Locate the cell with the specified text and output its [x, y] center coordinate. 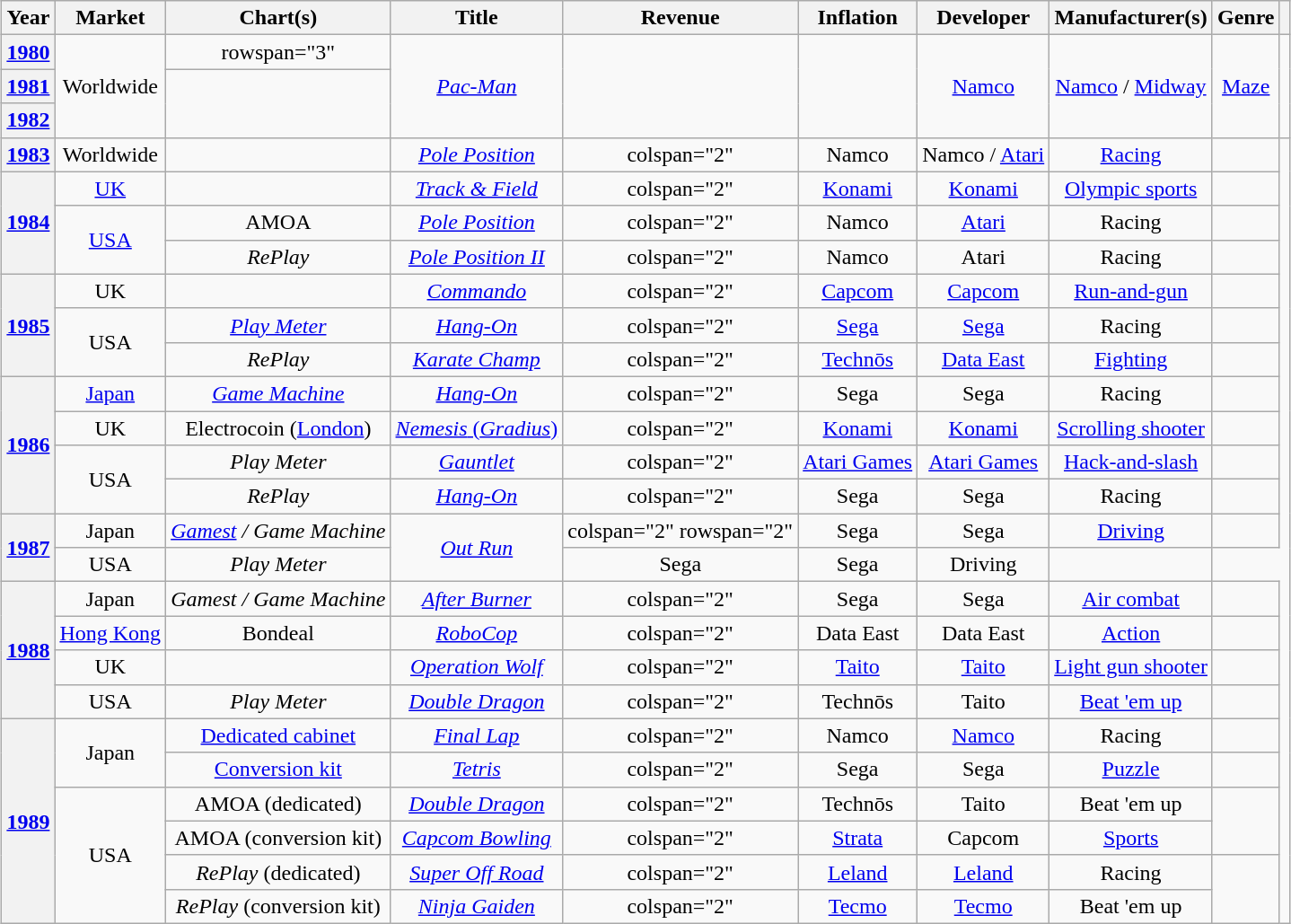
1984 [29, 223]
Final Lap [477, 735]
Strata [858, 838]
Namco / Atari [984, 154]
Manufacturer(s) [1131, 18]
Pole Position II [477, 257]
Sports [1131, 838]
Track & Field [477, 189]
colspan="2" rowspan="2" [681, 531]
Out Run [477, 548]
After Burner [477, 599]
AMOA (conversion kit) [278, 838]
Light gun shooter [1131, 667]
1988 [29, 650]
Puzzle [1131, 770]
Nemesis (Gradius) [477, 428]
Conversion kit [278, 770]
1980 [29, 52]
Capcom Bowling [477, 838]
Game Machine [278, 393]
Super Off Road [477, 872]
Commando [477, 291]
1985 [29, 325]
RePlay (conversion kit) [278, 906]
Dedicated cabinet [278, 735]
Pac-Man [477, 86]
1983 [29, 154]
Fighting [1131, 359]
Gauntlet [477, 462]
Year [29, 18]
RePlay (dedicated) [278, 872]
Chart(s) [278, 18]
Ninja Gaiden [477, 906]
Olympic sports [1131, 189]
Tetris [477, 770]
Hong Kong [110, 633]
Namco / Midway [1131, 86]
1989 [29, 821]
Electrocoin (London) [278, 428]
1981 [29, 86]
Karate Champ [477, 359]
Air combat [1131, 599]
Bondeal [278, 633]
AMOA (dedicated) [278, 804]
1982 [29, 120]
Maze [1246, 86]
1987 [29, 548]
Operation Wolf [477, 667]
Action [1131, 633]
1986 [29, 444]
AMOA [278, 223]
Title [477, 18]
Market [110, 18]
Developer [984, 18]
Run-and-gun [1131, 291]
Hack-and-slash [1131, 462]
Inflation [858, 18]
Revenue [681, 18]
rowspan="3" [278, 52]
Genre [1246, 18]
RoboCop [477, 633]
Scrolling shooter [1131, 428]
